Detect which cell encompasses the target text, then output its [x, y] center coordinate. 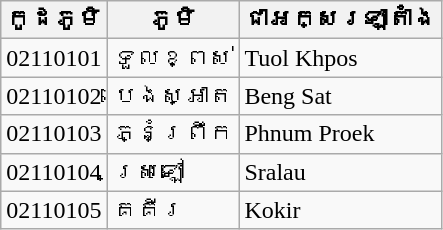
ភូមិ [174, 20]
ស្រឡៅ [174, 172]
Tuol Khpos [340, 58]
កូដភូមិ [54, 20]
បេងស្អាត [174, 96]
គគីរ [174, 210]
ទួលខ្ពស់ [174, 58]
Kokir [340, 210]
02110104 [54, 172]
Sralau [340, 172]
ជាអក្សរឡាតាំង [340, 20]
02110101 [54, 58]
ភ្នំព្រឹក [174, 134]
02110103 [54, 134]
02110105 [54, 210]
Phnum Proek [340, 134]
02110102 [54, 96]
Beng Sat [340, 96]
